Extract the [x, y] coordinate from the center of the cell holding the provided text.  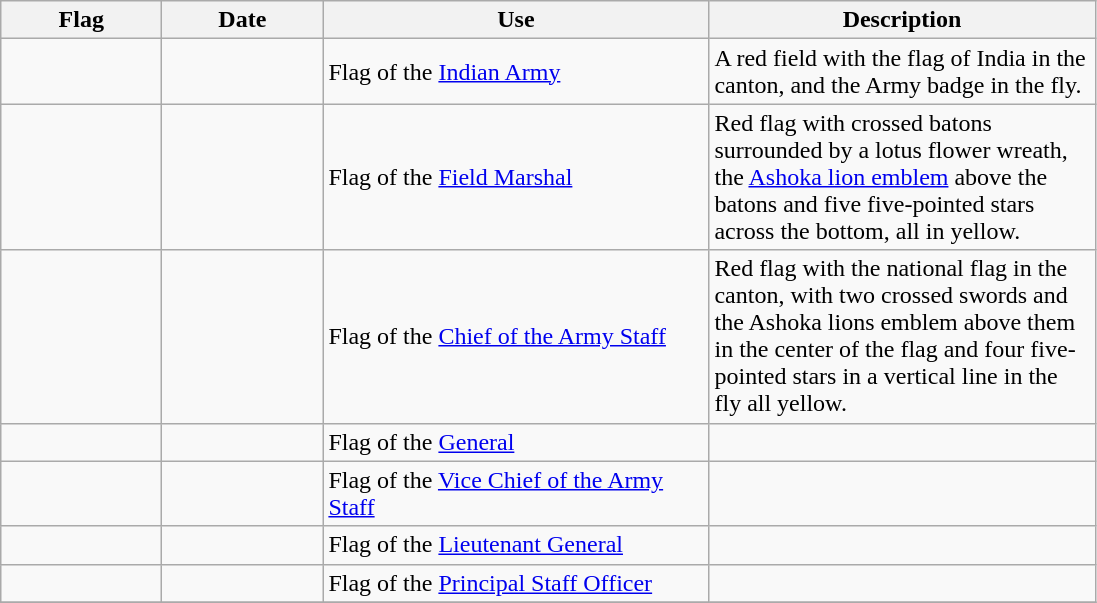
Flag of the Chief of the Army Staff [516, 336]
Flag [82, 20]
Flag of the Lieutenant General [516, 545]
Description [902, 20]
Flag of the Indian Army [516, 72]
Flag of the Field Marshal [516, 177]
Use [516, 20]
Flag of the General [516, 442]
Flag of the Vice Chief of the Army Staff [516, 494]
A red field with the flag of India in the canton, and the Army badge in the fly. [902, 72]
Date [242, 20]
Flag of the Principal Staff Officer [516, 583]
